Detect which cell encompasses the target text, then output its (x, y) center coordinate. 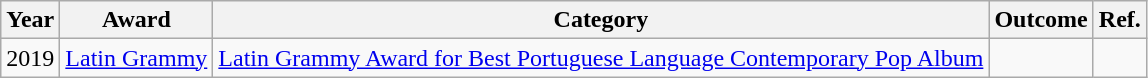
Outcome (1041, 20)
Latin Grammy Award for Best Portuguese Language Contemporary Pop Album (601, 58)
Ref. (1120, 20)
Latin Grammy (136, 58)
Year (30, 20)
Award (136, 20)
2019 (30, 58)
Category (601, 20)
